From the cell containing the given text, extract its center point as (X, Y) coordinate. 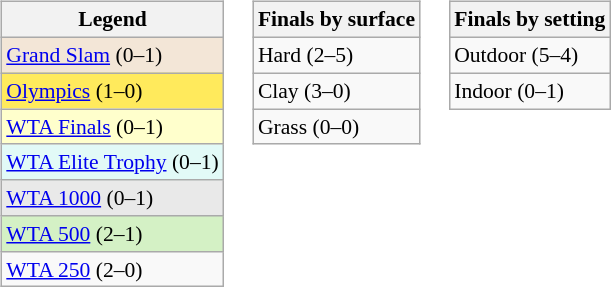
WTA Finals (0–1) (112, 127)
WTA Elite Trophy (0–1) (112, 162)
Legend (112, 20)
Finals by surface (336, 20)
Grass (0–0) (336, 127)
Hard (2–5) (336, 55)
WTA 1000 (0–1) (112, 198)
WTA 250 (2–0) (112, 269)
Clay (3–0) (336, 91)
Grand Slam (0–1) (112, 55)
Olympics (1–0) (112, 91)
WTA 500 (2–1) (112, 234)
Indoor (0–1) (530, 91)
Finals by setting (530, 20)
Outdoor (5–4) (530, 55)
